Return (X, Y) of the center of cell containing provided text 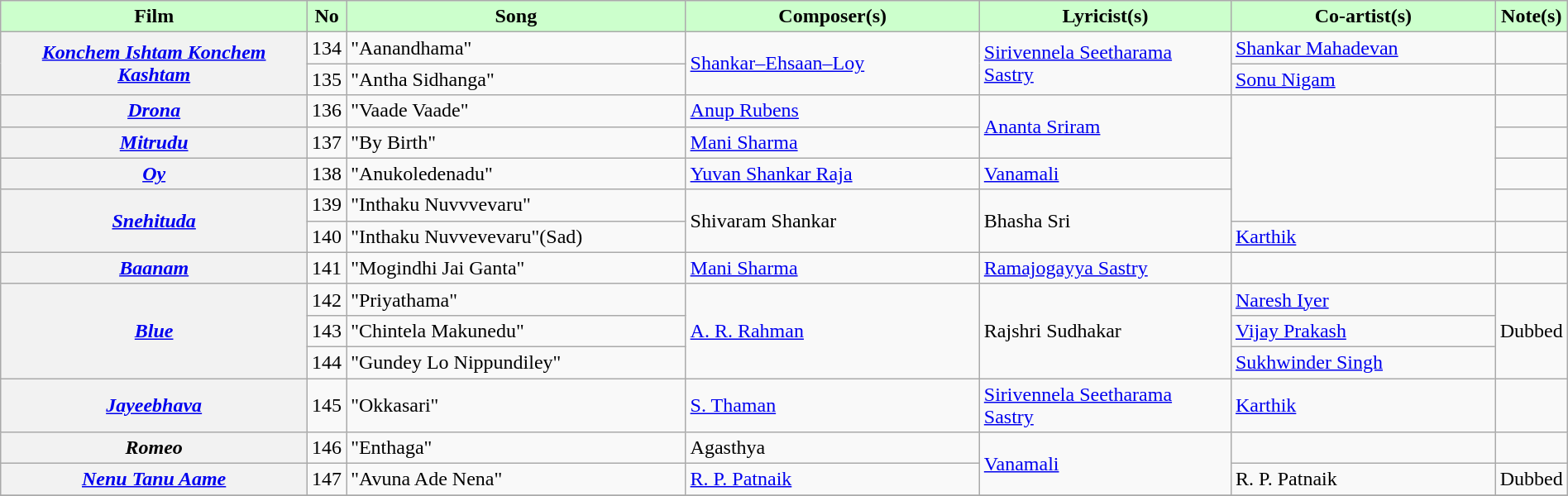
143 (327, 331)
140 (327, 236)
"Vaade Vaade" (516, 111)
Sukhwinder Singh (1363, 362)
142 (327, 299)
"Aanandhama" (516, 48)
Ramajogayya Sastry (1105, 268)
136 (327, 111)
Jayeebhava (154, 405)
Rajshri Sudhakar (1105, 331)
146 (327, 448)
144 (327, 362)
Bhasha Sri (1105, 221)
"Inthaku Nuvvevevaru"(Sad) (516, 236)
Yuvan Shankar Raja (832, 174)
Sonu Nigam (1363, 79)
"Anukoledenadu" (516, 174)
Snehituda (154, 221)
145 (327, 405)
135 (327, 79)
Vijay Prakash (1363, 331)
Shivaram Shankar (832, 221)
"Enthaga" (516, 448)
"Chintela Makunedu" (516, 331)
Shankar Mahadevan (1363, 48)
Agasthya (832, 448)
A. R. Rahman (832, 331)
Note(s) (1532, 17)
Ananta Sriram (1105, 126)
"Antha Sidhanga" (516, 79)
Oy (154, 174)
134 (327, 48)
Film (154, 17)
"Inthaku Nuvvvevaru" (516, 205)
Co-artist(s) (1363, 17)
Shankar–Ehsaan–Loy (832, 64)
139 (327, 205)
Composer(s) (832, 17)
"Priyathama" (516, 299)
141 (327, 268)
"Avuna Ade Nena" (516, 479)
Mitrudu (154, 142)
138 (327, 174)
Lyricist(s) (1105, 17)
Song (516, 17)
Konchem Ishtam Konchem Kashtam (154, 64)
Romeo (154, 448)
"Mogindhi Jai Ganta" (516, 268)
"Okkasari" (516, 405)
S. Thaman (832, 405)
Anup Rubens (832, 111)
Nenu Tanu Aame (154, 479)
Drona (154, 111)
Naresh Iyer (1363, 299)
"Gundey Lo Nippundiley" (516, 362)
Blue (154, 331)
"By Birth" (516, 142)
No (327, 17)
Baanam (154, 268)
147 (327, 479)
137 (327, 142)
